Return (X, Y) of the center of cell containing provided text 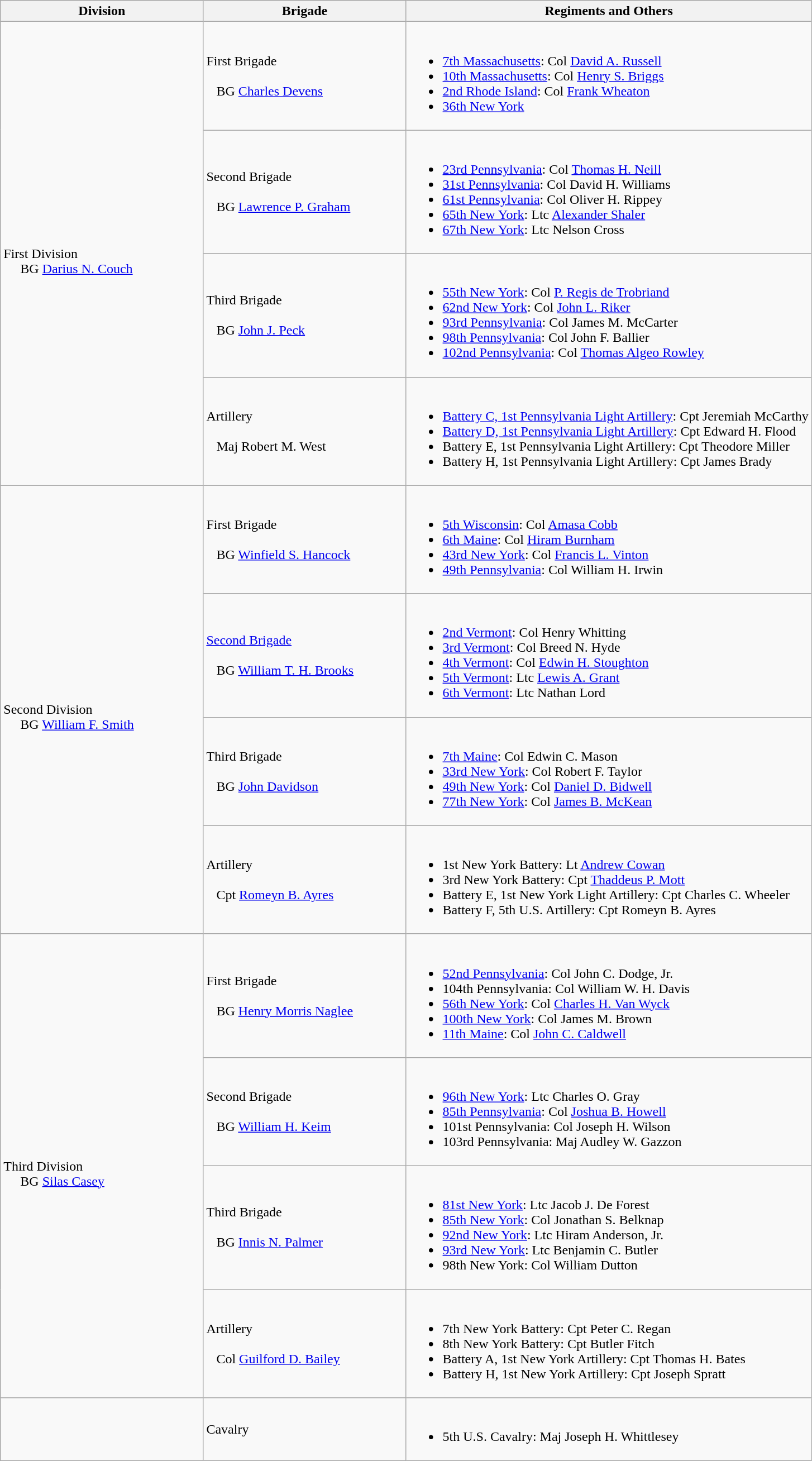
5th U.S. Cavalry: Maj Joseph H. Whittlesey (609, 1430)
Artillery Maj Robert M. West (305, 431)
Brigade (305, 11)
Second Brigade BG Lawrence P. Graham (305, 192)
Third Brigade BG Innis N. Palmer (305, 1228)
Artillery Col Guilford D. Bailey (305, 1343)
Second Brigade BG William H. Keim (305, 1111)
Second Brigade BG William T. H. Brooks (305, 656)
First Brigade BG Henry Morris Naglee (305, 995)
First Brigade BG Winfield S. Hancock (305, 539)
First Division BG Darius N. Couch (102, 254)
7th Massachusetts: Col David A. Russell10th Massachusetts: Col Henry S. Briggs2nd Rhode Island: Col Frank Wheaton36th New York (609, 76)
Third Division BG Silas Casey (102, 1166)
Second Division BG William F. Smith (102, 709)
Division (102, 11)
Regiments and Others (609, 11)
Third Brigade BG John Davidson (305, 771)
Cavalry (305, 1430)
Artillery Cpt Romeyn B. Ayres (305, 880)
5th Wisconsin: Col Amasa Cobb6th Maine: Col Hiram Burnham43rd New York: Col Francis L. Vinton49th Pennsylvania: Col William H. Irwin (609, 539)
First Brigade BG Charles Devens (305, 76)
7th Maine: Col Edwin C. Mason33rd New York: Col Robert F. Taylor49th New York: Col Daniel D. Bidwell77th New York: Col James B. McKean (609, 771)
Third Brigade BG John J. Peck (305, 315)
